Return (X, Y) of the center of cell containing provided text 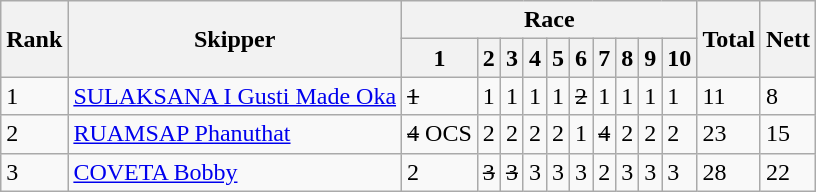
5 (558, 58)
Skipper (235, 39)
RUAMSAP Phanuthat (235, 134)
COVETA Bobby (235, 172)
6 (582, 58)
28 (729, 172)
Race (550, 20)
7 (604, 58)
10 (680, 58)
4 OCS (440, 134)
SULAKSANA I Gusti Made Oka (235, 96)
22 (788, 172)
Nett (788, 39)
9 (650, 58)
11 (729, 96)
23 (729, 134)
Total (729, 39)
Rank (34, 39)
15 (788, 134)
